Search for the cell housing the specified text and yield its [X, Y] center coordinate. 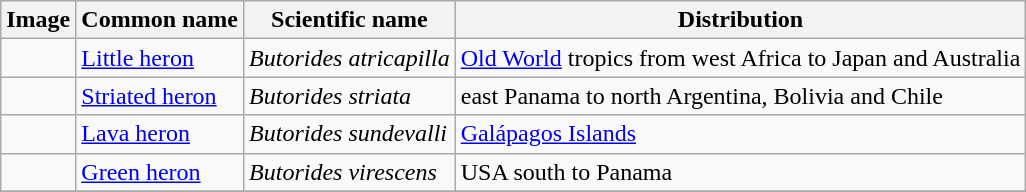
Butorides striata [350, 96]
Lava heron [160, 134]
Distribution [740, 20]
Image [38, 20]
Old World tropics from west Africa to Japan and Australia [740, 58]
Galápagos Islands [740, 134]
Striated heron [160, 96]
Scientific name [350, 20]
Common name [160, 20]
Butorides sundevalli [350, 134]
Butorides virescens [350, 172]
Little heron [160, 58]
Green heron [160, 172]
USA south to Panama [740, 172]
east Panama to north Argentina, Bolivia and Chile [740, 96]
Butorides atricapilla [350, 58]
